Return the (X, Y) coordinate for the center point of the cell that contains the specified text.  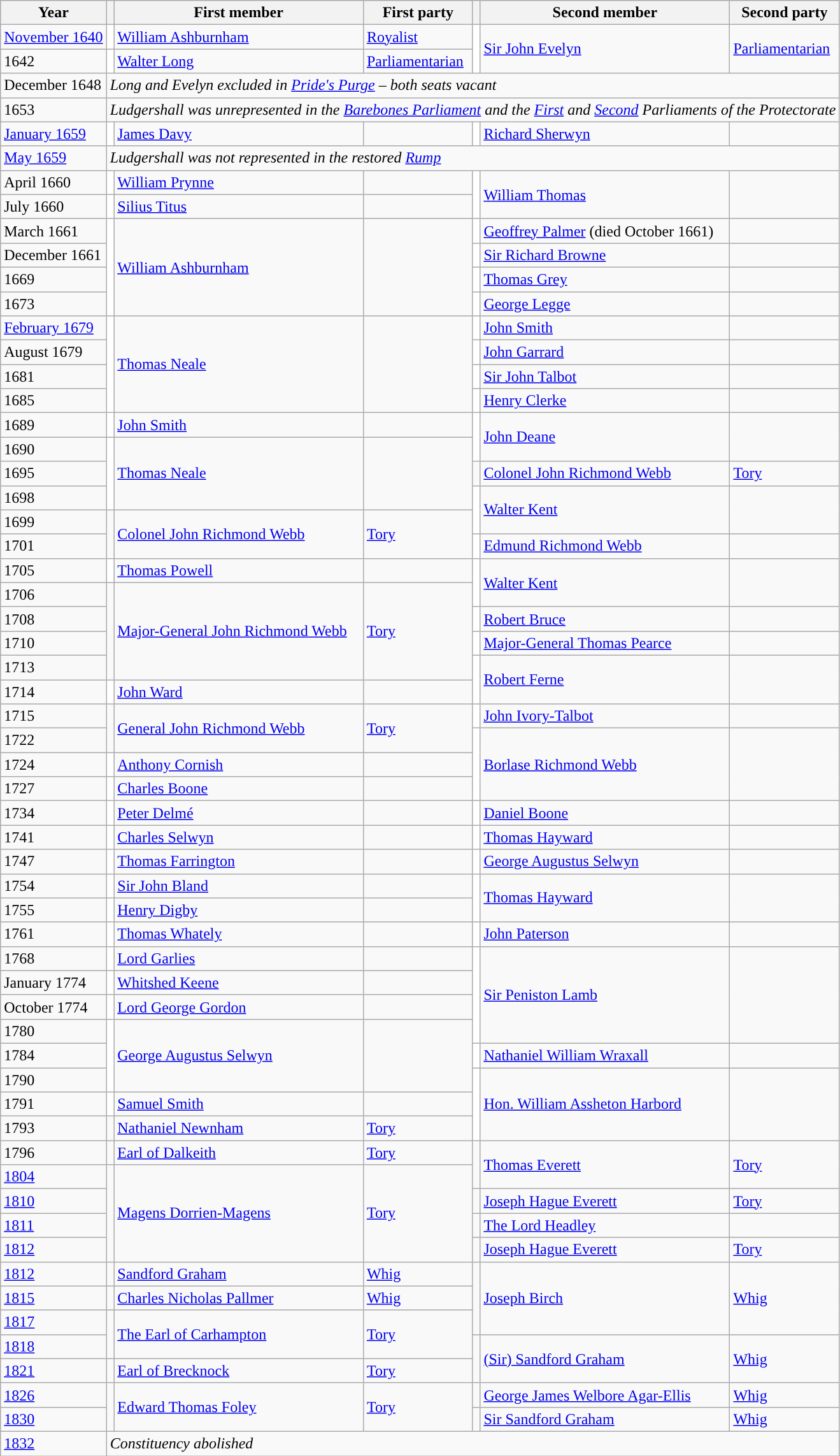
1832 (53, 1443)
Edward Thomas Foley (239, 1407)
1791 (53, 1104)
1768 (53, 958)
1669 (53, 279)
1701 (53, 546)
John Ward (239, 691)
Lord Garlies (239, 958)
1710 (53, 643)
July 1660 (53, 206)
1689 (53, 425)
Peter Delmé (239, 813)
1818 (53, 1346)
First member (239, 13)
Lord George Gordon (239, 1007)
1722 (53, 740)
Charles Nicholas Pallmer (239, 1298)
Thomas Farrington (239, 861)
Ludgershall was unrepresented in the Barebones Parliament and the First and Second Parliaments of the Protectorate (473, 110)
March 1661 (53, 231)
The Earl of Carhampton (239, 1334)
Whitshed Keene (239, 983)
1761 (53, 934)
1815 (53, 1298)
John Paterson (605, 934)
1715 (53, 716)
General John Richmond Webb (239, 728)
1810 (53, 1201)
Sir John Evelyn (605, 49)
Ludgershall was not represented in the restored Rump (473, 158)
1811 (53, 1225)
Thomas Grey (605, 279)
Sir John Bland (239, 886)
Constituency abolished (473, 1443)
Long and Evelyn excluded in Pride's Purge – both seats vacant (473, 85)
Samuel Smith (239, 1104)
Second party (785, 13)
Earl of Brecknock (239, 1371)
Year (53, 13)
August 1679 (53, 352)
Sir Sandford Graham (605, 1419)
George James Welbore Agar-Ellis (605, 1395)
Earl of Dalkeith (239, 1153)
1830 (53, 1419)
Magens Dorrien-Magens (239, 1213)
1741 (53, 837)
Nathaniel Newnham (239, 1128)
(Sir) Sandford Graham (605, 1359)
Charles Boone (239, 789)
Thomas Everett (605, 1165)
December 1648 (53, 85)
1698 (53, 498)
1642 (53, 61)
1821 (53, 1371)
Sir John Talbot (605, 377)
1790 (53, 1080)
January 1774 (53, 983)
Thomas Whately (239, 934)
1784 (53, 1055)
1713 (53, 667)
1734 (53, 813)
Robert Bruce (605, 619)
Hon. William Assheton Harbord (605, 1104)
Second member (605, 13)
Charles Selwyn (239, 837)
Henry Digby (239, 910)
1793 (53, 1128)
Major-General John Richmond Webb (239, 631)
1708 (53, 619)
1727 (53, 789)
William Prynne (239, 182)
1653 (53, 110)
Thomas Powell (239, 570)
November 1640 (53, 37)
John Deane (605, 437)
Sir Richard Browne (605, 255)
1780 (53, 1031)
Richard Sherwyn (605, 134)
Edmund Richmond Webb (605, 546)
Sandford Graham (239, 1274)
1755 (53, 910)
Nathaniel William Wraxall (605, 1055)
1699 (53, 522)
Robert Ferne (605, 679)
Borlase Richmond Webb (605, 765)
John Garrard (605, 352)
Anthony Cornish (239, 765)
Sir Peniston Lamb (605, 995)
Royalist (418, 37)
Major-General Thomas Pearce (605, 643)
1673 (53, 304)
1705 (53, 570)
George Legge (605, 304)
December 1661 (53, 255)
Geoffrey Palmer (died October 1661) (605, 231)
1706 (53, 595)
1826 (53, 1395)
1681 (53, 377)
January 1659 (53, 134)
February 1679 (53, 328)
1747 (53, 861)
1690 (53, 449)
1817 (53, 1322)
The Lord Headley (605, 1225)
October 1774 (53, 1007)
First party (418, 13)
Henry Clerke (605, 401)
1714 (53, 691)
Joseph Birch (605, 1298)
1685 (53, 401)
John Ivory-Talbot (605, 716)
1754 (53, 886)
1724 (53, 765)
1796 (53, 1153)
Daniel Boone (605, 813)
April 1660 (53, 182)
James Davy (239, 134)
May 1659 (53, 158)
William Thomas (605, 194)
1804 (53, 1177)
1695 (53, 473)
Silius Titus (239, 206)
Walter Long (239, 61)
